Locate the cell with the specified text and output its (x, y) center coordinate. 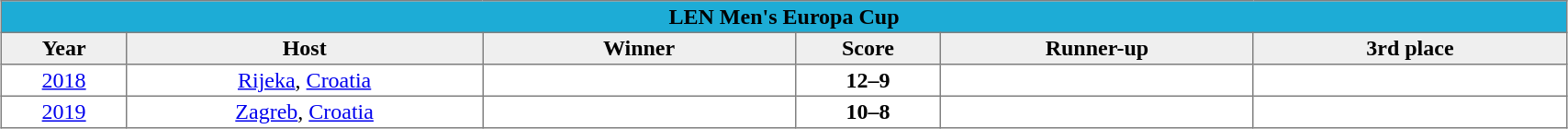
Winner (639, 48)
Runner-up (1096, 48)
Host (305, 48)
Zagreb, Croatia (305, 111)
12–9 (868, 80)
3rd place (1410, 48)
2018 (64, 80)
Rijeka, Croatia (305, 80)
Score (868, 48)
2019 (64, 111)
Year (64, 48)
LEN Men's Europa Cup (784, 17)
10–8 (868, 111)
